Return the [x, y] coordinate for the center point of the cell that contains the specified text.  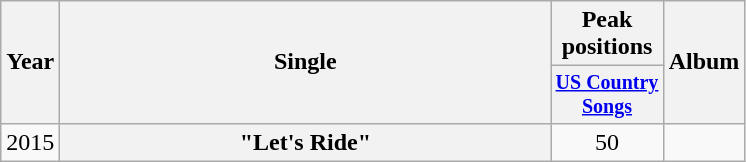
Single [306, 62]
50 [607, 142]
"Let's Ride" [306, 142]
Year [30, 62]
US CountrySongs [607, 94]
2015 [30, 142]
Album [704, 62]
Peakpositions [607, 34]
